Capture the cell that displays the provided text and extract its (x, y) central coordinate. 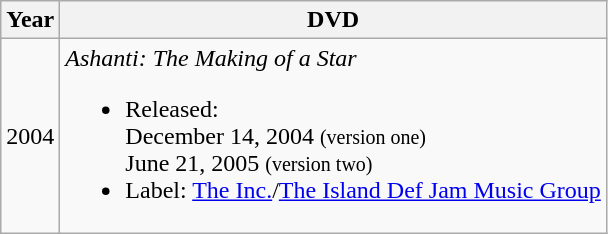
2004 (30, 136)
DVD (334, 20)
Year (30, 20)
Ashanti: The Making of a StarReleased: December 14, 2004 (version one)June 21, 2005 (version two)Label: The Inc./The Island Def Jam Music Group (334, 136)
